For the text-containing cell, return its midpoint in [x, y] coordinate format. 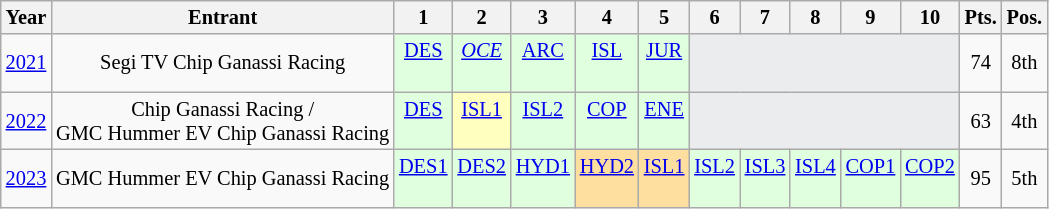
4 [607, 17]
5th [1024, 178]
ISL [607, 63]
Year [26, 17]
7 [765, 17]
9 [871, 17]
6 [714, 17]
ISL4 [815, 178]
ISL3 [765, 178]
Segi TV Chip Ganassi Racing [222, 63]
DES2 [481, 178]
8 [815, 17]
Pos. [1024, 17]
2023 [26, 178]
4th [1024, 121]
COP2 [930, 178]
HYD2 [607, 178]
HYD1 [543, 178]
ENE [664, 121]
JUR [664, 63]
OCE [481, 63]
Pts. [981, 17]
8th [1024, 63]
Chip Ganassi Racing /GMC Hummer EV Chip Ganassi Racing [222, 121]
95 [981, 178]
2021 [26, 63]
COP [607, 121]
5 [664, 17]
COP1 [871, 178]
2022 [26, 121]
1 [423, 17]
3 [543, 17]
Entrant [222, 17]
63 [981, 121]
DES1 [423, 178]
10 [930, 17]
ARC [543, 63]
74 [981, 63]
GMC Hummer EV Chip Ganassi Racing [222, 178]
2 [481, 17]
